Detect which cell encompasses the target text, then output its (X, Y) center coordinate. 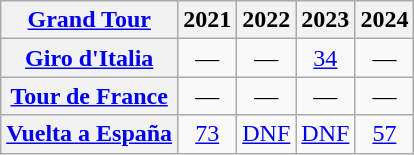
2021 (208, 20)
2022 (266, 20)
2023 (326, 20)
Vuelta a España (90, 134)
2024 (384, 20)
Grand Tour (90, 20)
Giro d'Italia (90, 58)
34 (326, 58)
Tour de France (90, 96)
73 (208, 134)
57 (384, 134)
